Extract the [x, y] coordinate from the center of the cell holding the provided text.  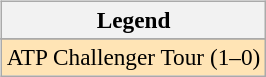
ATP Challenger Tour (1–0) [133, 57]
Legend [133, 20]
